Capture the cell that displays the provided text and extract its (x, y) central coordinate. 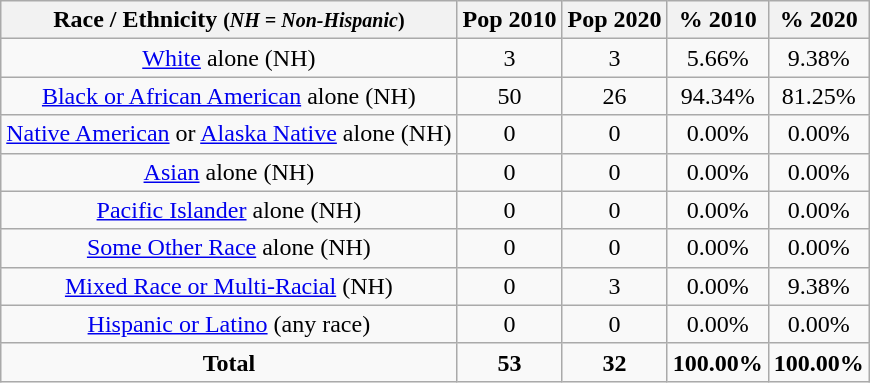
26 (614, 96)
Black or African American alone (NH) (229, 96)
% 2010 (718, 20)
53 (510, 362)
Total (229, 362)
81.25% (818, 96)
50 (510, 96)
Race / Ethnicity (NH = Non-Hispanic) (229, 20)
Pop 2020 (614, 20)
Mixed Race or Multi-Racial (NH) (229, 286)
White alone (NH) (229, 58)
Pop 2010 (510, 20)
Pacific Islander alone (NH) (229, 210)
5.66% (718, 58)
Some Other Race alone (NH) (229, 248)
94.34% (718, 96)
32 (614, 362)
Native American or Alaska Native alone (NH) (229, 134)
Hispanic or Latino (any race) (229, 324)
Asian alone (NH) (229, 172)
% 2020 (818, 20)
